Locate the cell with the specified text and output its [x, y] center coordinate. 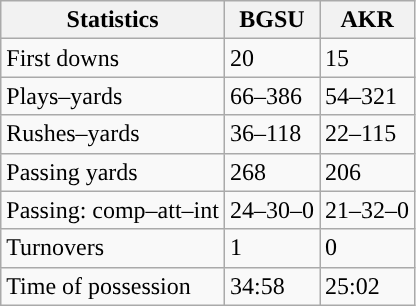
1 [272, 248]
206 [368, 172]
Passing: comp–att–int [113, 210]
54–321 [368, 96]
66–386 [272, 96]
20 [272, 58]
Passing yards [113, 172]
24–30–0 [272, 210]
First downs [113, 58]
25:02 [368, 286]
Time of possession [113, 286]
0 [368, 248]
36–118 [272, 134]
Statistics [113, 20]
21–32–0 [368, 210]
268 [272, 172]
15 [368, 58]
AKR [368, 20]
Turnovers [113, 248]
34:58 [272, 286]
Plays–yards [113, 96]
BGSU [272, 20]
Rushes–yards [113, 134]
22–115 [368, 134]
